Locate the cell with the specified text and output its [x, y] center coordinate. 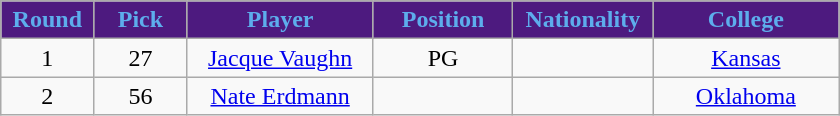
Position [443, 20]
Pick [140, 20]
Oklahoma [746, 96]
Player [280, 20]
Nate Erdmann [280, 96]
Kansas [746, 58]
Jacque Vaughn [280, 58]
56 [140, 96]
2 [48, 96]
1 [48, 58]
Nationality [583, 20]
Round [48, 20]
PG [443, 58]
College [746, 20]
27 [140, 58]
